Locate the cell with the specified text and output its [X, Y] center coordinate. 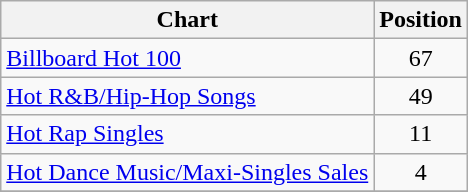
Hot R&B/Hip-Hop Songs [188, 96]
Hot Rap Singles [188, 134]
11 [421, 134]
Chart [188, 20]
Billboard Hot 100 [188, 58]
49 [421, 96]
Position [421, 20]
67 [421, 58]
Hot Dance Music/Maxi-Singles Sales [188, 172]
4 [421, 172]
